Return the (x, y) coordinate for the center point of the cell that contains the specified text.  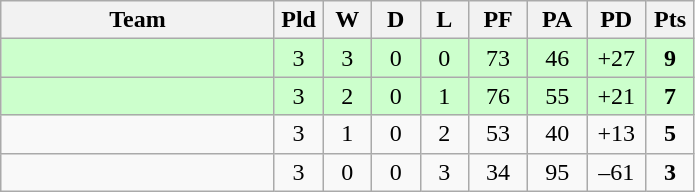
7 (670, 96)
–61 (616, 172)
9 (670, 58)
53 (498, 134)
+21 (616, 96)
D (396, 20)
+27 (616, 58)
PF (498, 20)
73 (498, 58)
40 (558, 134)
PA (558, 20)
5 (670, 134)
55 (558, 96)
Team (138, 20)
+13 (616, 134)
W (348, 20)
95 (558, 172)
Pld (298, 20)
L (444, 20)
46 (558, 58)
76 (498, 96)
Pts (670, 20)
PD (616, 20)
34 (498, 172)
